Find where the given text appears and provide that cell's center as [X, Y] coordinate. 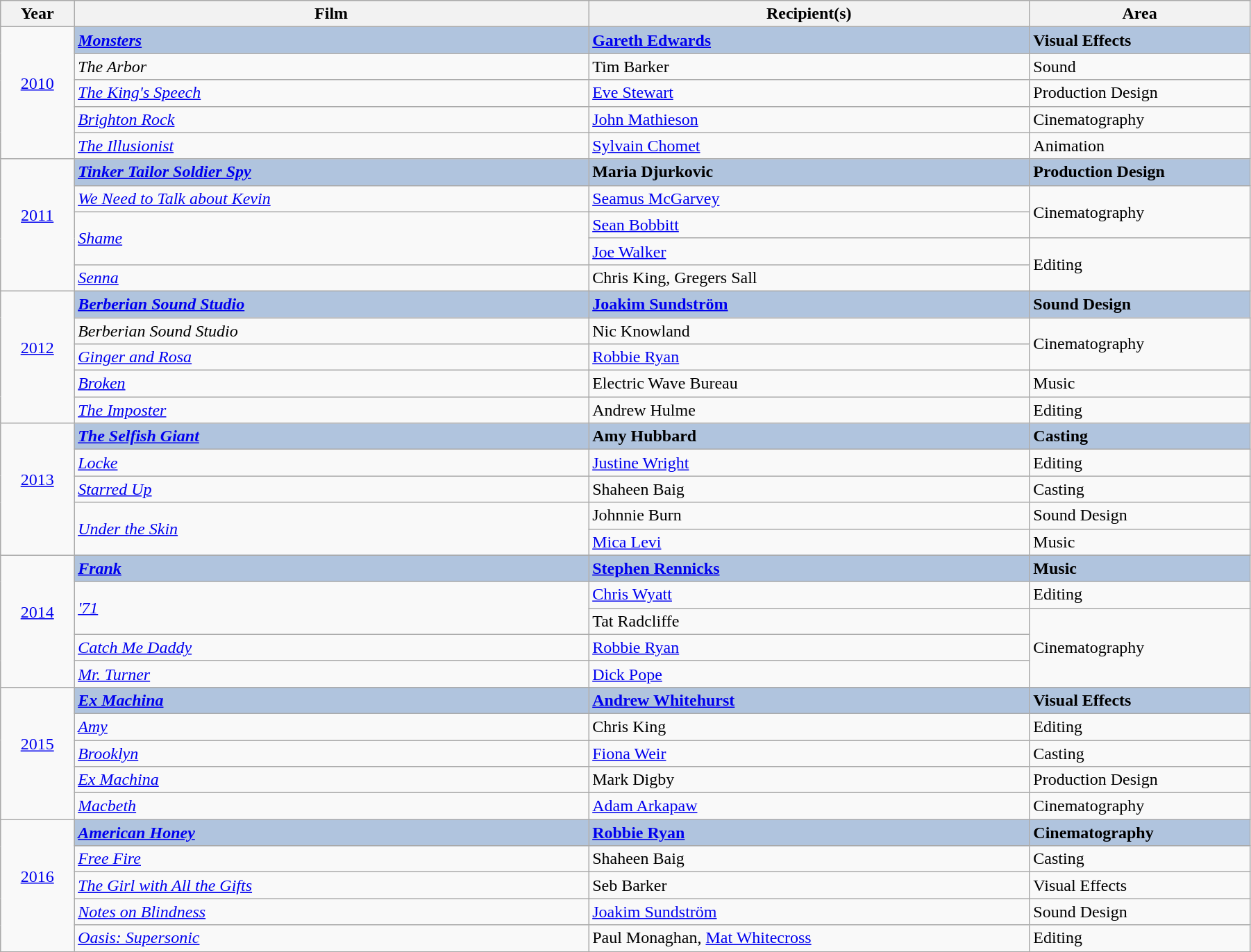
2010 [37, 93]
Maria Djurkovic [809, 172]
Adam Arkapaw [809, 806]
Stephen Rennicks [809, 568]
The Girl with All the Gifts [332, 885]
Brighton Rock [332, 119]
Year [37, 14]
'71 [332, 608]
Joe Walker [809, 251]
2012 [37, 357]
Area [1140, 14]
Sylvain Chomet [809, 146]
Andrew Whitehurst [809, 700]
Oasis: Supersonic [332, 938]
Brooklyn [332, 753]
Johnnie Burn [809, 516]
Macbeth [332, 806]
Fiona Weir [809, 753]
Eve Stewart [809, 93]
Frank [332, 568]
Notes on Blindness [332, 912]
2016 [37, 885]
Chris King [809, 726]
Sean Bobbitt [809, 225]
Chris King, Gregers Sall [809, 278]
The Imposter [332, 410]
Locke [332, 463]
2013 [37, 489]
The Selfish Giant [332, 436]
Amy [332, 726]
We Need to Talk about Kevin [332, 198]
2011 [37, 225]
Paul Monaghan, Mat Whitecross [809, 938]
2014 [37, 621]
2015 [37, 753]
American Honey [332, 833]
Under the Skin [332, 529]
Animation [1140, 146]
Film [332, 14]
Tim Barker [809, 67]
Monsters [332, 40]
Seb Barker [809, 885]
Electric Wave Bureau [809, 384]
Catch Me Daddy [332, 647]
Justine Wright [809, 463]
Shame [332, 238]
Nic Knowland [809, 331]
Tat Radcliffe [809, 621]
Mica Levi [809, 542]
Starred Up [332, 489]
John Mathieson [809, 119]
Chris Wyatt [809, 595]
Andrew Hulme [809, 410]
Broken [332, 384]
Gareth Edwards [809, 40]
Amy Hubbard [809, 436]
The Arbor [332, 67]
Sound [1140, 67]
Senna [332, 278]
The Illusionist [332, 146]
Free Fire [332, 859]
Mark Digby [809, 780]
Dick Pope [809, 674]
Recipient(s) [809, 14]
Ginger and Rosa [332, 357]
Tinker Tailor Soldier Spy [332, 172]
Mr. Turner [332, 674]
Seamus McGarvey [809, 198]
The King's Speech [332, 93]
